Find where the given text appears and provide that cell's center as (x, y) coordinate. 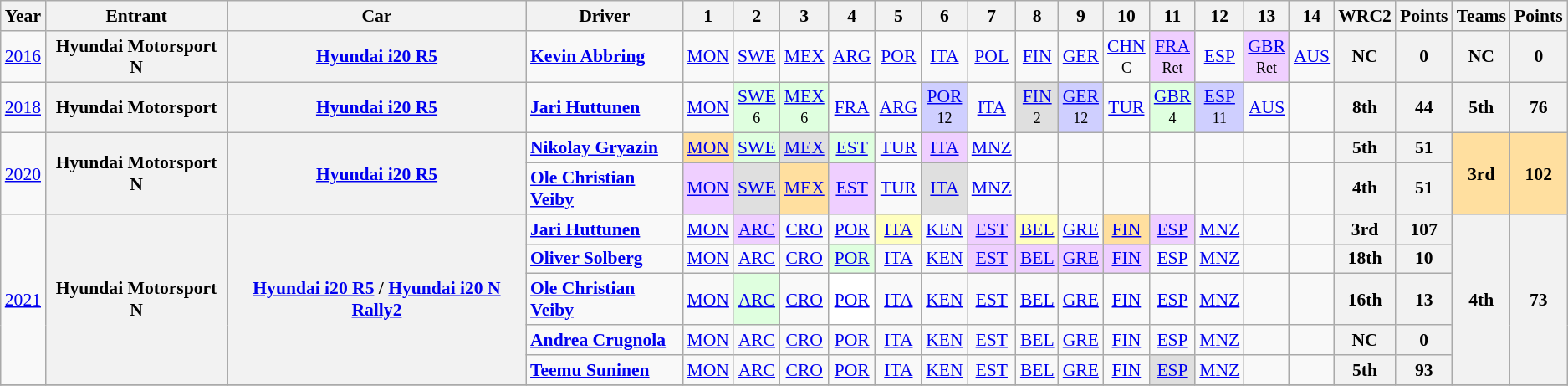
102 (1539, 174)
ESP11 (1219, 107)
14 (1311, 16)
3 (804, 16)
2021 (23, 300)
11 (1172, 16)
GER (1080, 57)
Hyundai Motorsport (136, 107)
107 (1424, 229)
Teemu Suninen (605, 370)
Teams (1482, 16)
2018 (23, 107)
Nikolay Gryazin (605, 148)
WRC2 (1365, 16)
POR12 (944, 107)
8 (1037, 16)
FRARet (1172, 57)
POL (992, 57)
73 (1539, 300)
GBRRet (1266, 57)
FIN2 (1037, 107)
CHNC (1126, 57)
8th (1365, 107)
2020 (23, 174)
2 (757, 16)
2016 (23, 57)
FRA (852, 107)
16th (1365, 300)
6 (944, 16)
Andrea Crugnola (605, 340)
18th (1365, 259)
7 (992, 16)
1 (707, 16)
GBR4 (1172, 107)
Car (376, 16)
Kevin Abbring (605, 57)
5 (899, 16)
Year (23, 16)
MEX6 (804, 107)
4 (852, 16)
GER12 (1080, 107)
9 (1080, 16)
SWE6 (757, 107)
Oliver Solberg (605, 259)
12 (1219, 16)
Driver (605, 16)
44 (1424, 107)
93 (1424, 370)
76 (1539, 107)
Entrant (136, 16)
Hyundai i20 R5 / Hyundai i20 N Rally2 (376, 300)
